Capture the cell that displays the provided text and extract its [x, y] central coordinate. 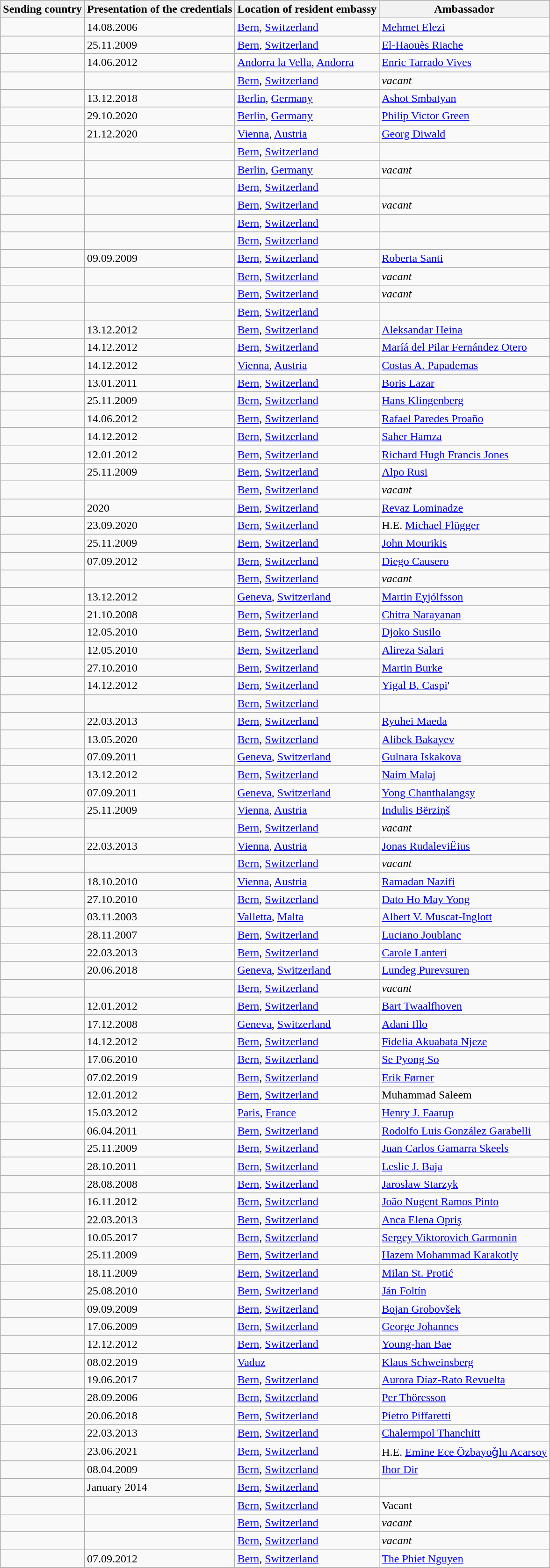
Henry J. Faarup [465, 1113]
Djoko Susilo [465, 632]
Naim Malaj [465, 774]
Vacant [465, 1505]
Ihor Dir [465, 1469]
13.05.2020 [160, 739]
Costas A. Papademas [465, 365]
Andorra la Vella, Andorra [307, 63]
07.02.2019 [160, 1077]
18.10.2010 [160, 882]
14.08.2006 [160, 27]
Albert V. Muscat-Inglott [465, 917]
Sergey Viktorovich Garmonin [465, 1237]
Muhammad Saleem [465, 1095]
Hazem Mohammad Karakotly [465, 1255]
George Johannes [465, 1326]
Dato Ho May Yong [465, 899]
13.01.2011 [160, 383]
Lundeg Purevsuren [465, 970]
15.03.2012 [160, 1113]
Martin Burke [465, 668]
Per Thöresson [465, 1398]
28.08.2008 [160, 1184]
Revaz Lominadze [465, 507]
Chitra Narayanan [465, 614]
17.12.2008 [160, 1024]
Rodolfo Luis González Garabelli [465, 1131]
Boris Lazar [465, 383]
Ramadan Nazifi [465, 882]
H.E. Michael Flügger [465, 526]
Presentation of the credentials [160, 9]
Paris, France [307, 1113]
Milan St. Protić [465, 1273]
Indulis Bërziņš [465, 810]
Luciano Joublanc [465, 935]
Aleksandar Heina [465, 330]
Jarosław Starzyk [465, 1184]
Enric Tarrado Vives [465, 63]
Vaduz [307, 1362]
Ambassador [465, 9]
Se Pyong So [465, 1059]
Richard Hugh Francis Jones [465, 454]
Juan Carlos Gamarra Skeels [465, 1149]
13.12.2018 [160, 98]
12.12.2012 [160, 1344]
2020 [160, 507]
Location of resident embassy [307, 9]
Young-han Bae [465, 1344]
H.E. Emine Ece Özbayoǧlu Acarsoy [465, 1452]
The Phiet Nguyen [465, 1559]
Anca Elena Opriş [465, 1220]
January 2014 [160, 1487]
21.12.2020 [160, 134]
21.10.2008 [160, 614]
25.08.2010 [160, 1291]
08.04.2009 [160, 1469]
Ashot Smbatyan [465, 98]
Martin Eyjólfsson [465, 597]
Carole Lanteri [465, 953]
Leslie J. Baja [465, 1166]
Bart Twaalfhoven [465, 1006]
Sending country [43, 9]
Erik Førner [465, 1077]
Ján Foltín [465, 1291]
Hans Klingenberg [465, 401]
Philip Victor Green [465, 116]
28.11.2007 [160, 935]
Ryuhei Maeda [465, 721]
23.06.2021 [160, 1452]
Alireza Salari [465, 650]
Yigal B. Caspi' [465, 686]
Rafael Paredes Proaño [465, 419]
Fidelia Akuabata Njeze [465, 1041]
10.05.2017 [160, 1237]
Alibek Bakayev [465, 739]
29.10.2020 [160, 116]
19.06.2017 [160, 1380]
Georg Diwald [465, 134]
Jonas RudaleviËius [465, 846]
17.06.2010 [160, 1059]
Adani Illo [465, 1024]
Pietro Piffaretti [465, 1416]
08.02.2019 [160, 1362]
28.09.2006 [160, 1398]
João Nugent Ramos Pinto [465, 1202]
Gulnara Iskakova [465, 757]
John Mourikis [465, 543]
Diego Causero [465, 561]
06.04.2011 [160, 1131]
Saher Hamza [465, 436]
16.11.2012 [160, 1202]
03.11.2003 [160, 917]
El-Haouès Riache [465, 45]
Valletta, Malta [307, 917]
17.06.2009 [160, 1326]
Mehmet Elezi [465, 27]
18.11.2009 [160, 1273]
Bojan Grobovšek [465, 1308]
Alpo Rusi [465, 472]
28.10.2011 [160, 1166]
Roberta Santi [465, 259]
23.09.2020 [160, 526]
Aurora Díaz-Rato Revuelta [465, 1380]
Yong Chanthalangsy [465, 793]
Klaus Schweinsberg [465, 1362]
Chalermpol Thanchitt [465, 1433]
Maríá del Pilar Fernández Otero [465, 347]
